Locate the cell with the specified text and output its [X, Y] center coordinate. 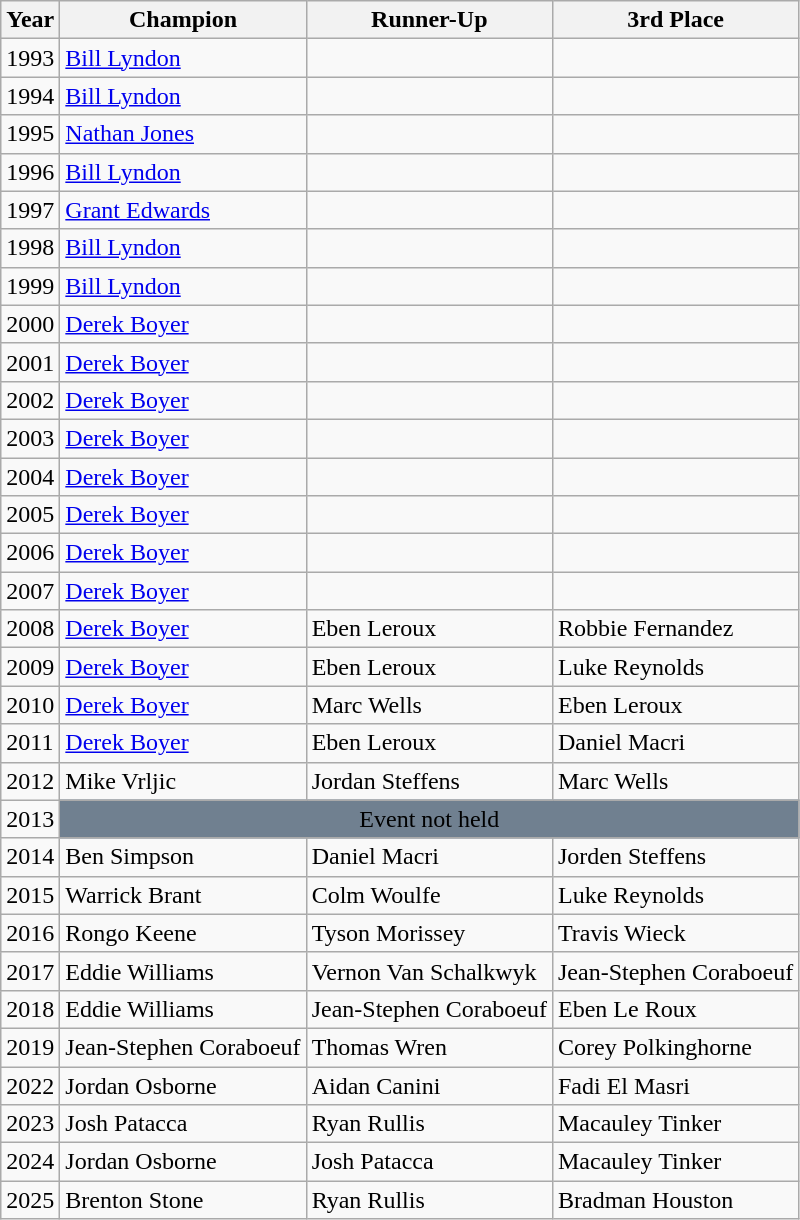
2010 [30, 705]
Travis Wieck [675, 933]
Runner-Up [429, 20]
Brenton Stone [183, 1200]
Event not held [430, 819]
Warrick Brant [183, 895]
Tyson Morissey [429, 933]
Rongo Keene [183, 933]
2012 [30, 781]
Fadi El Masri [675, 1085]
Grant Edwards [183, 210]
Champion [183, 20]
2025 [30, 1200]
2009 [30, 667]
Nathan Jones [183, 134]
1997 [30, 210]
Colm Woulfe [429, 895]
Bradman Houston [675, 1200]
2006 [30, 553]
2004 [30, 477]
1999 [30, 286]
2024 [30, 1162]
2007 [30, 591]
2002 [30, 400]
2003 [30, 438]
1996 [30, 172]
2017 [30, 971]
Robbie Fernandez [675, 629]
2000 [30, 324]
2005 [30, 515]
1998 [30, 248]
2013 [30, 819]
Jordan Steffens [429, 781]
Mike Vrljic [183, 781]
Thomas Wren [429, 1047]
1994 [30, 96]
Vernon Van Schalkwyk [429, 971]
2014 [30, 857]
2023 [30, 1124]
Jorden Steffens [675, 857]
1993 [30, 58]
2015 [30, 895]
3rd Place [675, 20]
2011 [30, 743]
1995 [30, 134]
2022 [30, 1085]
Ben Simpson [183, 857]
Aidan Canini [429, 1085]
Corey Polkinghorne [675, 1047]
Year [30, 20]
2016 [30, 933]
Eben Le Roux [675, 1009]
2019 [30, 1047]
2018 [30, 1009]
2008 [30, 629]
2001 [30, 362]
